Return the [X, Y] coordinate for the center point of the cell that contains the specified text.  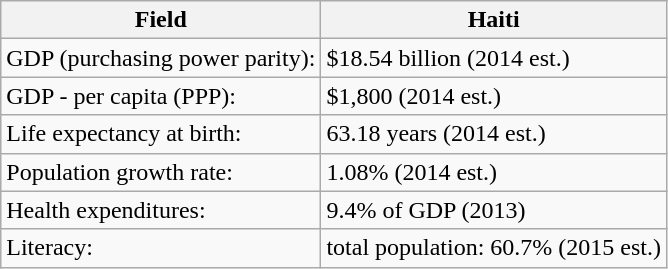
GDP (purchasing power parity): [161, 58]
1.08% (2014 est.) [494, 172]
$1,800 (2014 est.) [494, 96]
$18.54 billion (2014 est.) [494, 58]
Haiti [494, 20]
GDP - per capita (PPP): [161, 96]
9.4% of GDP (2013) [494, 210]
Field [161, 20]
Literacy: [161, 248]
Population growth rate: [161, 172]
Health expenditures: [161, 210]
Life expectancy at birth: [161, 134]
63.18 years (2014 est.) [494, 134]
total population: 60.7% (2015 est.) [494, 248]
